Locate the cell with the specified text and output its (x, y) center coordinate. 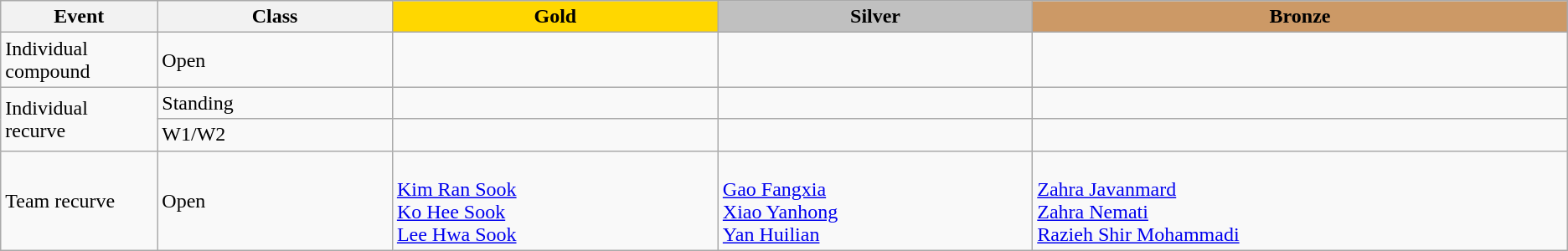
Class (275, 17)
Gao FangxiaXiao YanhongYan Huilian (874, 201)
Zahra JavanmardZahra NematiRazieh Shir Mohammadi (1300, 201)
Team recurve (79, 201)
Individual recurve (79, 119)
Silver (874, 17)
Kim Ran SookKo Hee SookLee Hwa Sook (554, 201)
Bronze (1300, 17)
W1/W2 (275, 135)
Gold (554, 17)
Event (79, 17)
Standing (275, 103)
Individual compound (79, 60)
